For the text-containing cell, return its midpoint in (X, Y) coordinate format. 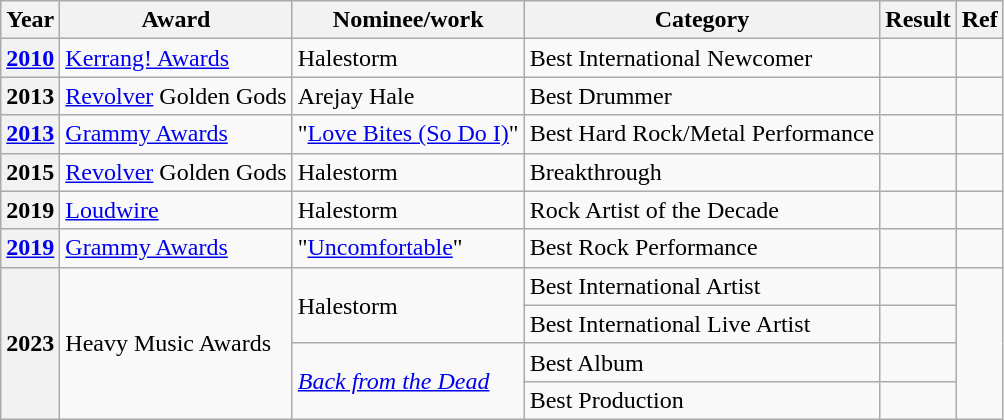
Best Production (702, 400)
Award (176, 20)
Nominee/work (408, 20)
Rock Artist of the Decade (702, 210)
Year (30, 20)
2015 (30, 172)
Heavy Music Awards (176, 343)
"Uncomfortable" (408, 248)
Best Hard Rock/Metal Performance (702, 134)
Best International Newcomer (702, 58)
Breakthrough (702, 172)
Best Rock Performance (702, 248)
Arejay Hale (408, 96)
Best International Artist (702, 286)
2010 (30, 58)
Best Drummer (702, 96)
Back from the Dead (408, 381)
Kerrang! Awards (176, 58)
Ref (980, 20)
2023 (30, 343)
"Love Bites (So Do I)" (408, 134)
Best International Live Artist (702, 324)
Category (702, 20)
Loudwire (176, 210)
Result (918, 20)
Best Album (702, 362)
